Return the [x, y] coordinate for the center point of the cell that contains the specified text.  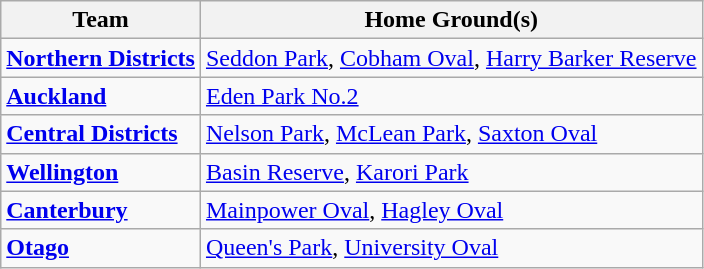
Home Ground(s) [451, 20]
Canterbury [101, 210]
Central Districts [101, 134]
Otago [101, 248]
Queen's Park, University Oval [451, 248]
Seddon Park, Cobham Oval, Harry Barker Reserve [451, 58]
Wellington [101, 172]
Nelson Park, McLean Park, Saxton Oval [451, 134]
Basin Reserve, Karori Park [451, 172]
Team [101, 20]
Eden Park No.2 [451, 96]
Mainpower Oval, Hagley Oval [451, 210]
Auckland [101, 96]
Northern Districts [101, 58]
